Pinpoint the cell where the given text exists, returning its (x, y) midpoint coordinate. 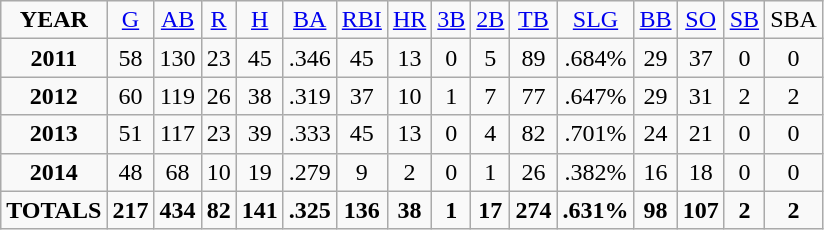
31 (700, 96)
107 (700, 210)
2012 (54, 96)
H (260, 20)
16 (656, 172)
.701% (596, 134)
.382% (596, 172)
G (130, 20)
21 (700, 134)
89 (534, 58)
3B (452, 20)
2011 (54, 58)
18 (700, 172)
9 (362, 172)
R (218, 20)
24 (656, 134)
17 (490, 210)
.319 (310, 96)
117 (178, 134)
58 (130, 58)
4 (490, 134)
434 (178, 210)
39 (260, 134)
141 (260, 210)
SB (744, 20)
TOTALS (54, 210)
.647% (596, 96)
60 (130, 96)
77 (534, 96)
YEAR (54, 20)
130 (178, 58)
119 (178, 96)
2014 (54, 172)
SO (700, 20)
RBI (362, 20)
HR (409, 20)
19 (260, 172)
.325 (310, 210)
136 (362, 210)
.333 (310, 134)
.279 (310, 172)
48 (130, 172)
51 (130, 134)
TB (534, 20)
217 (130, 210)
BA (310, 20)
BB (656, 20)
7 (490, 96)
98 (656, 210)
5 (490, 58)
68 (178, 172)
AB (178, 20)
.684% (596, 58)
2B (490, 20)
SBA (794, 20)
SLG (596, 20)
2013 (54, 134)
.346 (310, 58)
274 (534, 210)
.631% (596, 210)
